Scan for the cell matching the given text and deliver its [X, Y] coordinate at center. 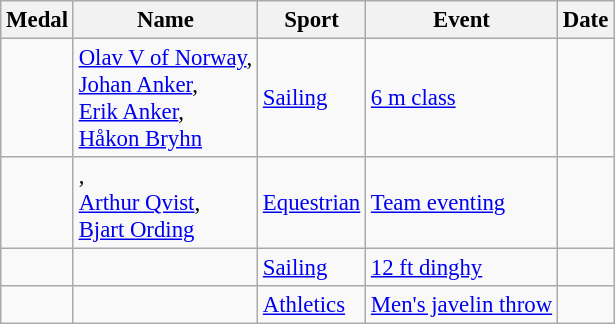
Name [165, 20]
Athletics [312, 305]
Men's javelin throw [462, 305]
,Arthur Qvist,Bjart Ording [165, 203]
6 m class [462, 98]
Date [585, 20]
Sport [312, 20]
Equestrian [312, 203]
Event [462, 20]
Olav V of Norway,Johan Anker,Erik Anker,Håkon Bryhn [165, 98]
Medal [38, 20]
12 ft dinghy [462, 268]
Team eventing [462, 203]
